Capture the cell that displays the provided text and extract its (X, Y) central coordinate. 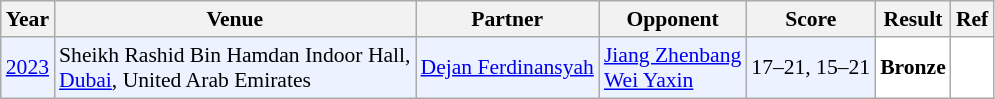
Venue (234, 19)
Score (810, 19)
2023 (28, 68)
Partner (508, 19)
Result (913, 19)
Ref (972, 19)
Dejan Ferdinansyah (508, 68)
17–21, 15–21 (810, 68)
Opponent (672, 19)
Bronze (913, 68)
Year (28, 19)
Sheikh Rashid Bin Hamdan Indoor Hall,Dubai, United Arab Emirates (234, 68)
Jiang Zhenbang Wei Yaxin (672, 68)
